Identify which cell holds the provided text, then report its [x, y] central coordinate. 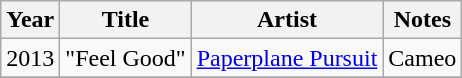
Year [30, 20]
Paperplane Pursuit [287, 58]
Cameo [422, 58]
Notes [422, 20]
Artist [287, 20]
2013 [30, 58]
Title [126, 20]
"Feel Good" [126, 58]
